Pinpoint the cell where the given text exists, returning its [x, y] midpoint coordinate. 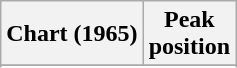
Peakposition [189, 34]
Chart (1965) [72, 34]
